Capture the cell that displays the provided text and extract its (X, Y) central coordinate. 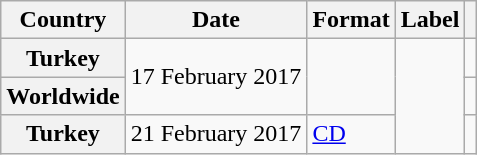
Worldwide (63, 96)
21 February 2017 (216, 134)
Date (216, 20)
Country (63, 20)
17 February 2017 (216, 77)
Label (430, 20)
CD (351, 134)
Format (351, 20)
